From the cell containing the given text, extract its center point as (X, Y) coordinate. 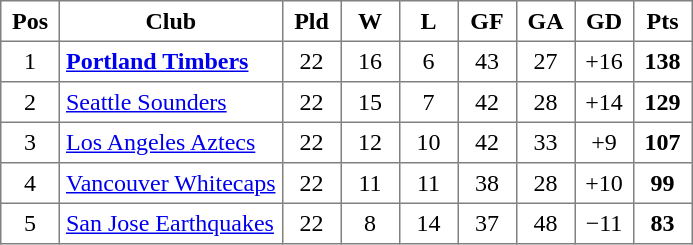
Club (170, 21)
33 (545, 142)
38 (487, 183)
1 (30, 61)
15 (370, 102)
43 (487, 61)
129 (662, 102)
GF (487, 21)
Vancouver Whitecaps (170, 183)
+9 (604, 142)
10 (428, 142)
Los Angeles Aztecs (170, 142)
107 (662, 142)
Pts (662, 21)
3 (30, 142)
99 (662, 183)
37 (487, 223)
14 (428, 223)
2 (30, 102)
L (428, 21)
4 (30, 183)
+14 (604, 102)
138 (662, 61)
San Jose Earthquakes (170, 223)
W (370, 21)
48 (545, 223)
8 (370, 223)
7 (428, 102)
83 (662, 223)
6 (428, 61)
27 (545, 61)
5 (30, 223)
+10 (604, 183)
16 (370, 61)
+16 (604, 61)
Pld (311, 21)
GD (604, 21)
Seattle Sounders (170, 102)
Pos (30, 21)
GA (545, 21)
12 (370, 142)
−11 (604, 223)
Portland Timbers (170, 61)
